Search for the cell housing the specified text and yield its (x, y) center coordinate. 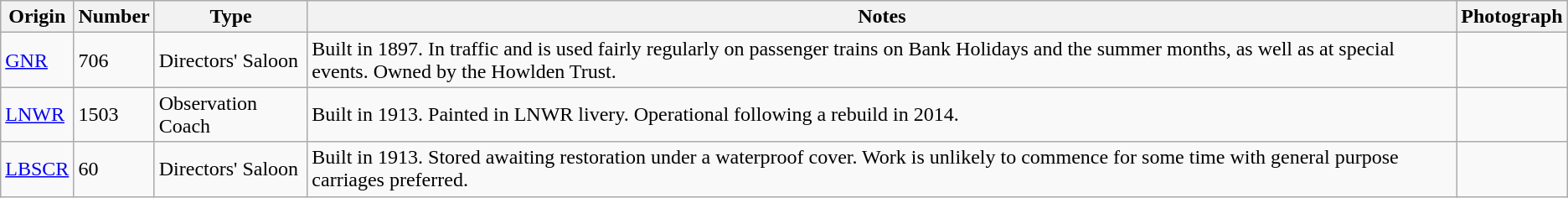
Built in 1913. Painted in LNWR livery. Operational following a rebuild in 2014. (882, 114)
Photograph (1512, 17)
Origin (37, 17)
Observation Coach (231, 114)
Type (231, 17)
Notes (882, 17)
LNWR (37, 114)
LBSCR (37, 169)
Number (114, 17)
706 (114, 60)
1503 (114, 114)
60 (114, 169)
GNR (37, 60)
